Identify which cell holds the provided text, then report its [X, Y] central coordinate. 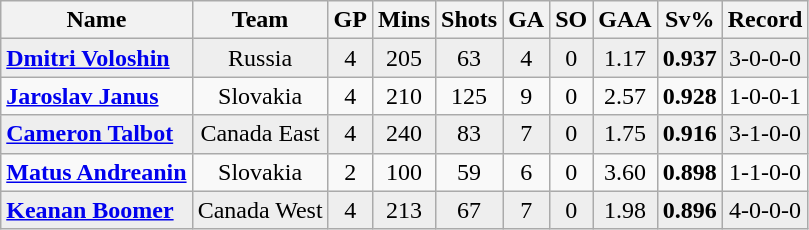
GP [350, 20]
Matus Andreanin [96, 172]
9 [526, 96]
Mins [404, 20]
Sv% [690, 20]
Dmitri Voloshin [96, 58]
213 [404, 210]
205 [404, 58]
1.17 [625, 58]
Team [260, 20]
Russia [260, 58]
0.916 [690, 134]
63 [470, 58]
0.898 [690, 172]
4-0-0-0 [765, 210]
240 [404, 134]
2 [350, 172]
Cameron Talbot [96, 134]
100 [404, 172]
1.75 [625, 134]
1-0-0-1 [765, 96]
0.937 [690, 58]
0.896 [690, 210]
Shots [470, 20]
GAA [625, 20]
3-1-0-0 [765, 134]
83 [470, 134]
210 [404, 96]
3.60 [625, 172]
125 [470, 96]
SO [572, 20]
67 [470, 210]
3-0-0-0 [765, 58]
GA [526, 20]
6 [526, 172]
0.928 [690, 96]
59 [470, 172]
Canada West [260, 210]
Jaroslav Janus [96, 96]
1.98 [625, 210]
2.57 [625, 96]
Canada East [260, 134]
1-1-0-0 [765, 172]
Name [96, 20]
Keanan Boomer [96, 210]
Record [765, 20]
